From the cell containing the given text, extract its center point as (X, Y) coordinate. 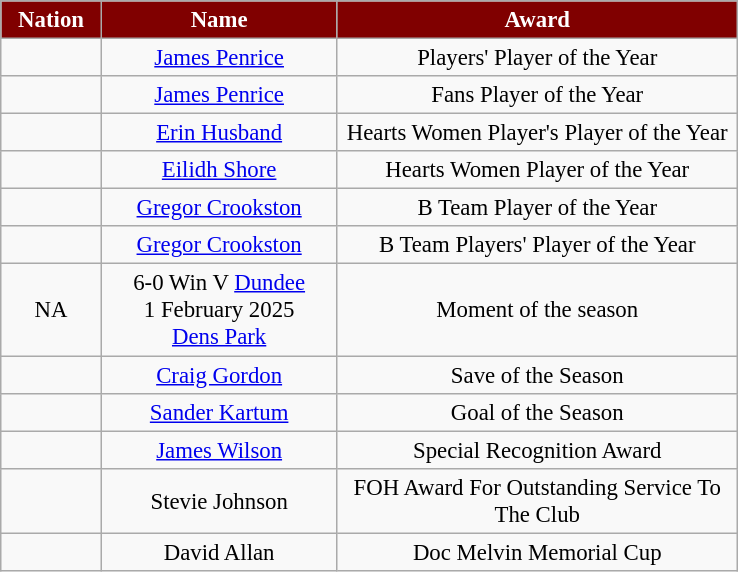
B Team Player of the Year (538, 208)
Moment of the season (538, 310)
Hearts Women Player of the Year (538, 170)
Sander Kartum (219, 412)
Nation (52, 20)
Players' Player of the Year (538, 58)
B Team Players' Player of the Year (538, 245)
Craig Gordon (219, 375)
Save of the Season (538, 375)
Stevie Johnson (219, 500)
Hearts Women Player's Player of the Year (538, 133)
Award (538, 20)
James Wilson (219, 450)
FOH Award For Outstanding Service To The Club (538, 500)
NA (52, 310)
Name (219, 20)
Erin Husband (219, 133)
David Allan (219, 552)
Special Recognition Award (538, 450)
Fans Player of the Year (538, 95)
Eilidh Shore (219, 170)
6-0 Win V Dundee1 February 2025Dens Park (219, 310)
Doc Melvin Memorial Cup (538, 552)
Goal of the Season (538, 412)
